Return [x, y] of the center of cell containing provided text 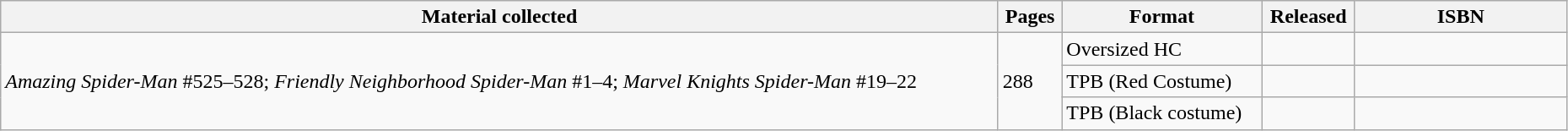
Material collected [499, 17]
TPB (Red Costume) [1162, 81]
Oversized HC [1162, 49]
Pages [1030, 17]
288 [1030, 81]
TPB (Black costume) [1162, 113]
Released [1308, 17]
Amazing Spider-Man #525–528; Friendly Neighborhood Spider-Man #1–4; Marvel Knights Spider-Man #19–22 [499, 81]
Format [1162, 17]
ISBN [1461, 17]
